For the text-containing cell, return its midpoint in (x, y) coordinate format. 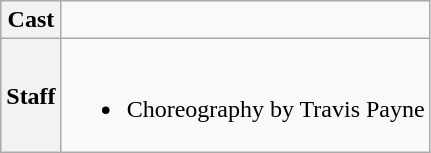
Staff (31, 96)
Cast (31, 20)
Choreography by Travis Payne (246, 96)
